Extract the [X, Y] coordinate from the center of the cell holding the provided text.  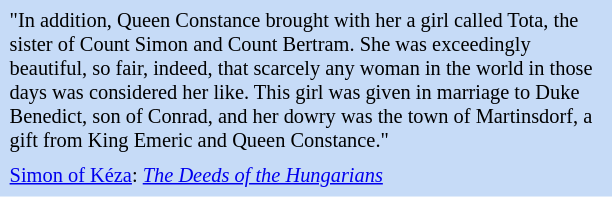
Simon of Kéza: The Deeds of the Hungarians [306, 176]
